Output the [x, y] coordinate of the center of the cell containing the given text.  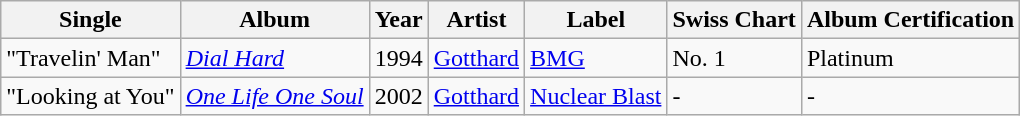
Single [90, 20]
Year [398, 20]
No. 1 [734, 58]
"Travelin' Man" [90, 58]
BMG [596, 58]
One Life One Soul [274, 96]
Dial Hard [274, 58]
Platinum [910, 58]
"Looking at You" [90, 96]
Nuclear Blast [596, 96]
2002 [398, 96]
Artist [476, 20]
Album [274, 20]
1994 [398, 58]
Album Certification [910, 20]
Swiss Chart [734, 20]
Label [596, 20]
